Determine the [X, Y] coordinate at the center of the cell enclosing the given text.  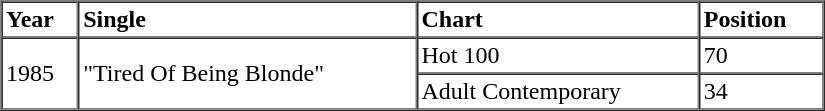
1985 [40, 74]
Adult Contemporary [558, 92]
70 [761, 56]
Year [40, 20]
Hot 100 [558, 56]
Position [761, 20]
"Tired Of Being Blonde" [248, 74]
34 [761, 92]
Chart [558, 20]
Single [248, 20]
